Capture the cell that displays the provided text and extract its (X, Y) central coordinate. 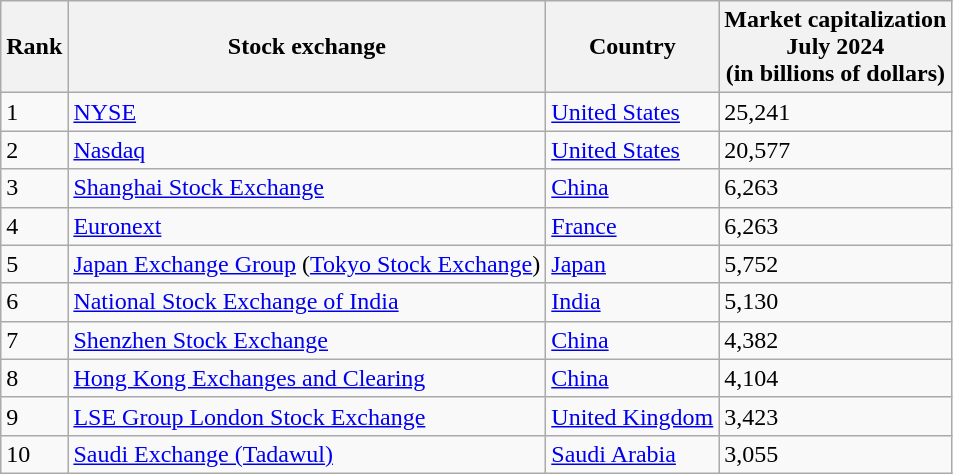
3 (34, 188)
5,130 (836, 302)
7 (34, 340)
Stock exchange (307, 47)
Country (632, 47)
1 (34, 112)
France (632, 226)
Euronext (307, 226)
Nasdaq (307, 150)
10 (34, 454)
25,241 (836, 112)
5,752 (836, 264)
Japan (632, 264)
6 (34, 302)
5 (34, 264)
NYSE (307, 112)
Shanghai Stock Exchange (307, 188)
9 (34, 416)
Shenzhen Stock Exchange (307, 340)
Saudi Exchange (Tadawul) (307, 454)
4,382 (836, 340)
Japan Exchange Group (Tokyo Stock Exchange) (307, 264)
National Stock Exchange of India (307, 302)
3,055 (836, 454)
Market capitalizationJuly 2024(in billions of dollars) (836, 47)
Rank (34, 47)
LSE Group London Stock Exchange (307, 416)
3,423 (836, 416)
4,104 (836, 378)
20,577 (836, 150)
United Kingdom (632, 416)
Hong Kong Exchanges and Clearing (307, 378)
8 (34, 378)
India (632, 302)
4 (34, 226)
Saudi Arabia (632, 454)
2 (34, 150)
